Locate the cell with the specified text and output its [X, Y] center coordinate. 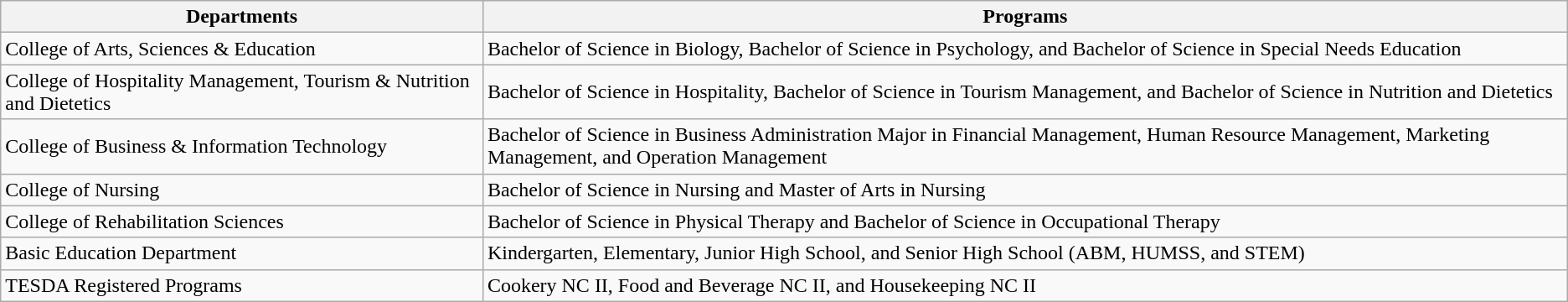
Kindergarten, Elementary, Junior High School, and Senior High School (ABM, HUMSS, and STEM) [1025, 253]
Bachelor of Science in Hospitality, Bachelor of Science in Tourism Management, and Bachelor of Science in Nutrition and Dietetics [1025, 92]
College of Rehabilitation Sciences [242, 221]
Programs [1025, 17]
Basic Education Department [242, 253]
College of Hospitality Management, Tourism & Nutrition and Dietetics [242, 92]
TESDA Registered Programs [242, 285]
College of Arts, Sciences & Education [242, 49]
College of Nursing [242, 190]
Bachelor of Science in Biology, Bachelor of Science in Psychology, and Bachelor of Science in Special Needs Education [1025, 49]
Departments [242, 17]
Bachelor of Science in Nursing and Master of Arts in Nursing [1025, 190]
College of Business & Information Technology [242, 146]
Cookery NC II, Food and Beverage NC II, and Housekeeping NC II [1025, 285]
Bachelor of Science in Physical Therapy and Bachelor of Science in Occupational Therapy [1025, 221]
